Find where the given text appears and provide that cell's center as [X, Y] coordinate. 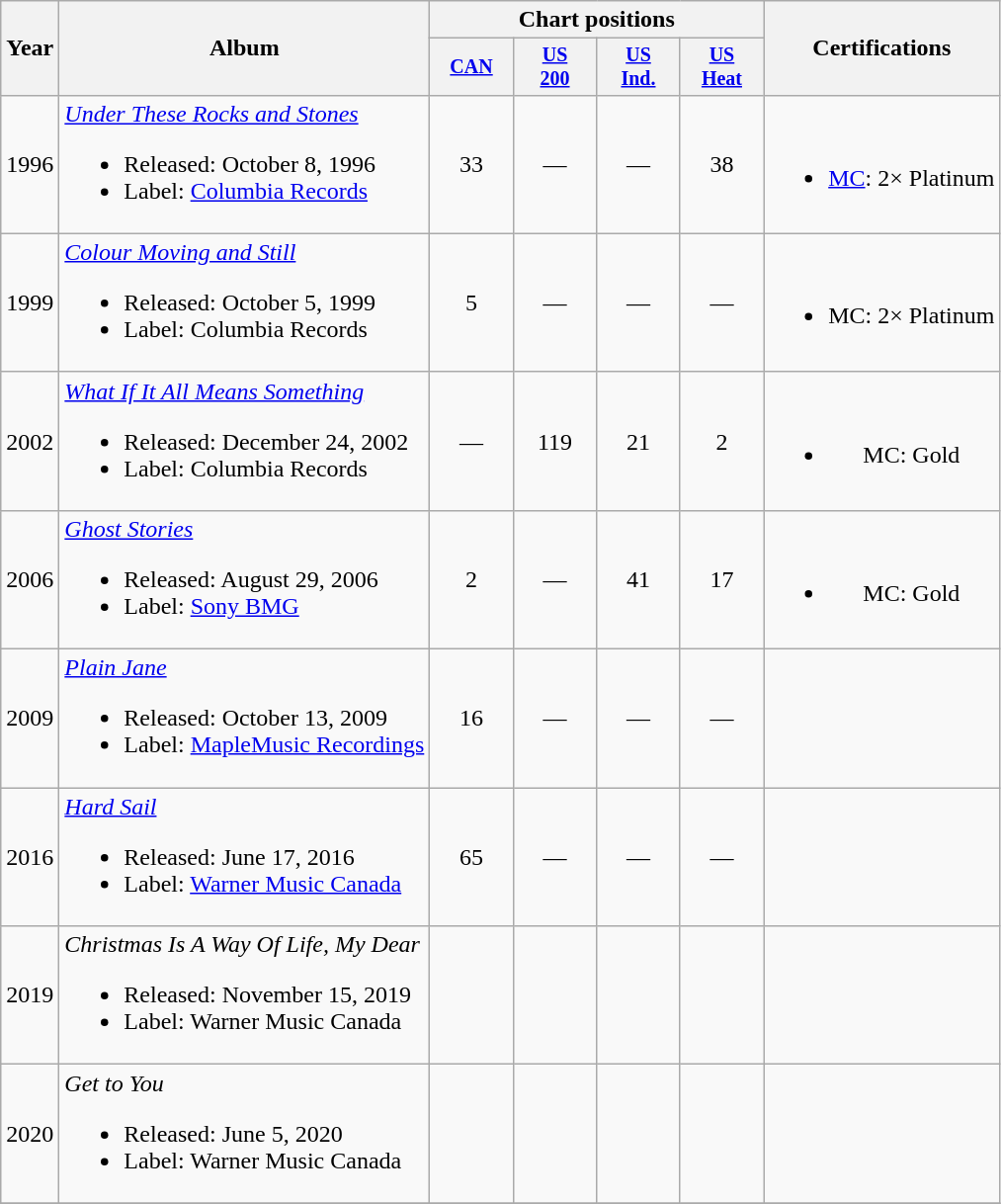
21 [638, 441]
Get to YouReleased: June 5, 2020Label: Warner Music Canada [245, 1134]
Colour Moving and StillReleased: October 5, 1999Label: Columbia Records [245, 302]
5 [471, 302]
Ghost StoriesReleased: August 29, 2006Label: Sony BMG [245, 579]
2020 [30, 1134]
33 [471, 164]
Under These Rocks and StonesReleased: October 8, 1996Label: Columbia Records [245, 164]
Certifications [881, 48]
1996 [30, 164]
Hard SailReleased: June 17, 2016Label: Warner Music Canada [245, 857]
What If It All Means SomethingReleased: December 24, 2002Label: Columbia Records [245, 441]
2009 [30, 719]
Album [245, 48]
2006 [30, 579]
38 [721, 164]
2016 [30, 857]
17 [721, 579]
US200 [554, 67]
2019 [30, 995]
41 [638, 579]
Year [30, 48]
1999 [30, 302]
16 [471, 719]
65 [471, 857]
USHeat [721, 67]
119 [554, 441]
Christmas Is A Way Of Life, My DearReleased: November 15, 2019Label: Warner Music Canada [245, 995]
CAN [471, 67]
Chart positions [597, 20]
USInd. [638, 67]
Plain JaneReleased: October 13, 2009Label: MapleMusic Recordings [245, 719]
2002 [30, 441]
